Return [X, Y] of the center of cell containing provided text 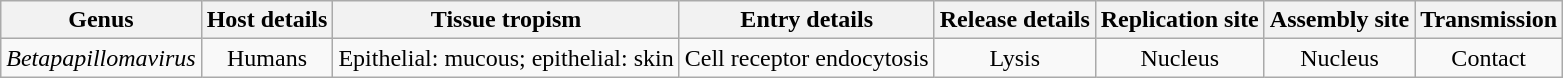
Lysis [1014, 58]
Transmission [1489, 20]
Humans [267, 58]
Epithelial: mucous; epithelial: skin [506, 58]
Release details [1014, 20]
Entry details [806, 20]
Host details [267, 20]
Replication site [1180, 20]
Assembly site [1339, 20]
Betapapillomavirus [101, 58]
Cell receptor endocytosis [806, 58]
Tissue tropism [506, 20]
Genus [101, 20]
Contact [1489, 58]
